Find where the given text appears and provide that cell's center as (X, Y) coordinate. 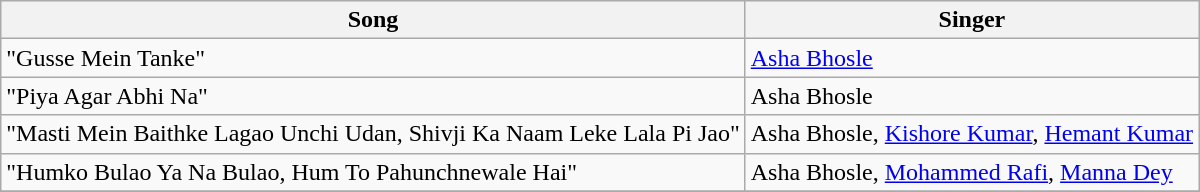
Asha Bhosle, Kishore Kumar, Hemant Kumar (972, 134)
"Masti Mein Baithke Lagao Unchi Udan, Shivji Ka Naam Leke Lala Pi Jao" (373, 134)
Song (373, 20)
Asha Bhosle, Mohammed Rafi, Manna Dey (972, 172)
Singer (972, 20)
"Gusse Mein Tanke" (373, 58)
"Piya Agar Abhi Na" (373, 96)
"Humko Bulao Ya Na Bulao, Hum To Pahunchnewale Hai" (373, 172)
